Output the [x, y] coordinate of the center of the cell containing the given text.  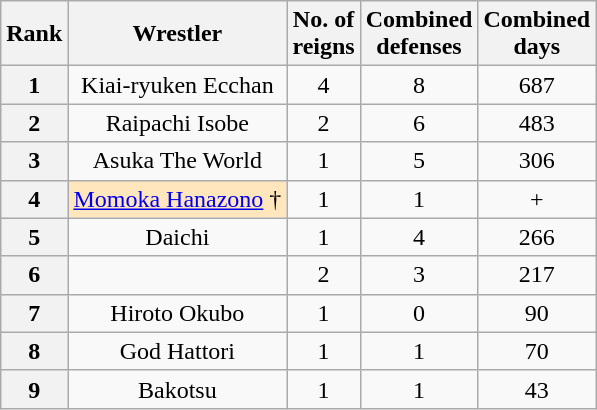
483 [537, 123]
Daichi [178, 237]
Rank [34, 34]
Combineddays [537, 34]
Hiroto Okubo [178, 313]
Kiai-ryuken Ecchan [178, 85]
No. ofreigns [324, 34]
7 [34, 313]
70 [537, 351]
43 [537, 389]
Wrestler [178, 34]
266 [537, 237]
306 [537, 161]
Asuka The World [178, 161]
687 [537, 85]
Bakotsu [178, 389]
Momoka Hanazono † [178, 199]
217 [537, 275]
9 [34, 389]
90 [537, 313]
Raipachi Isobe [178, 123]
God Hattori [178, 351]
+ [537, 199]
0 [419, 313]
Combineddefenses [419, 34]
